Pinpoint the cell where the given text exists, returning its [X, Y] midpoint coordinate. 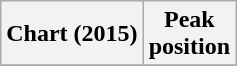
Peakposition [189, 34]
Chart (2015) [72, 34]
